Capture the cell that displays the provided text and extract its (x, y) central coordinate. 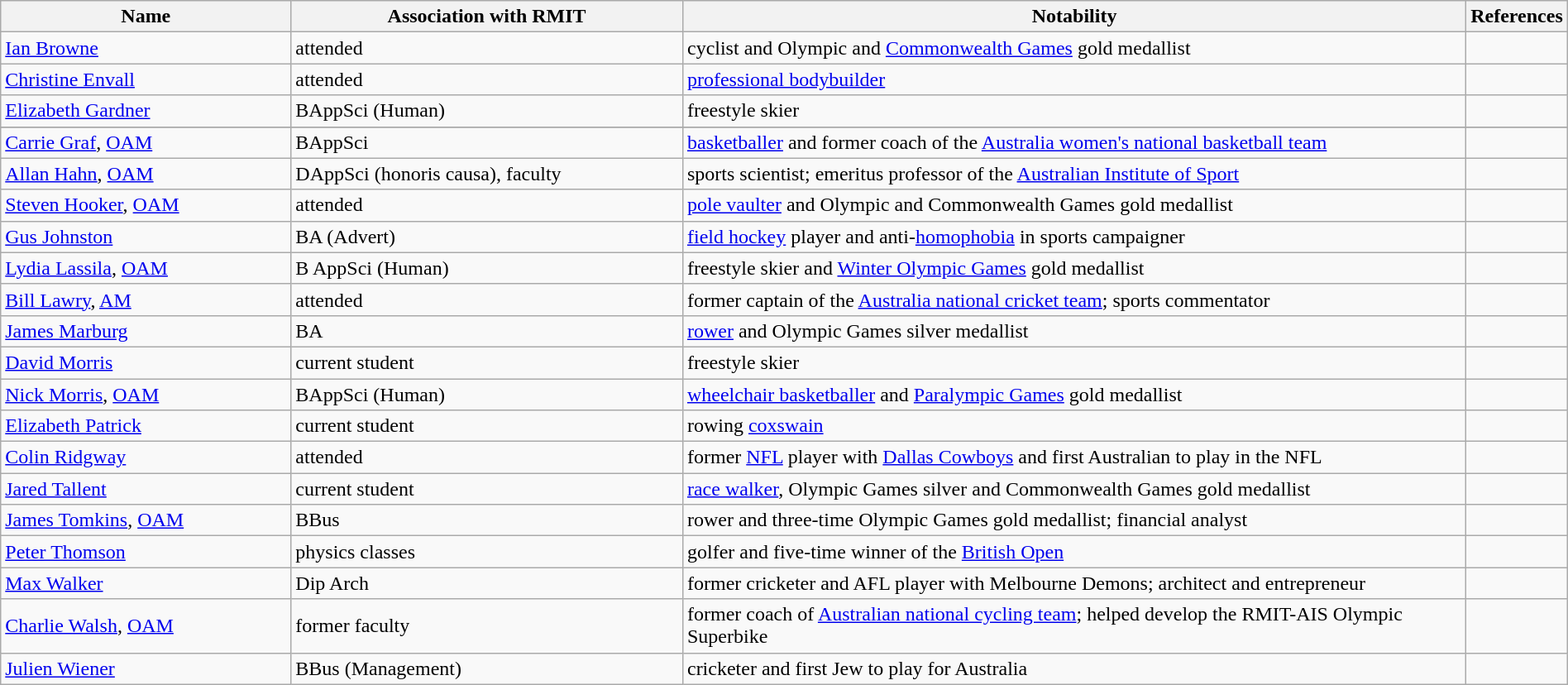
sports scientist; emeritus professor of the Australian Institute of Sport (1073, 174)
BBus (Management) (487, 668)
Carrie Graf, OAM (146, 142)
former faculty (487, 625)
Name (146, 17)
Allan Hahn, OAM (146, 174)
B AppSci (Human) (487, 268)
Colin Ridgway (146, 457)
former coach of Australian national cycling team; helped develop the RMIT-AIS Olympic Superbike (1073, 625)
Notability (1073, 17)
freestyle skier and Winter Olympic Games gold medallist (1073, 268)
BBus (487, 520)
Christine Envall (146, 79)
Peter Thomson (146, 552)
cricketer and first Jew to play for Australia (1073, 668)
Association with RMIT (487, 17)
BAppSci (487, 142)
rowing coxswain (1073, 426)
Dip Arch (487, 583)
Julien Wiener (146, 668)
DAppSci (honoris causa), faculty (487, 174)
cyclist and Olympic and Commonwealth Games gold medallist (1073, 48)
wheelchair basketballer and Paralympic Games gold medallist (1073, 395)
rower and Olympic Games silver medallist (1073, 331)
former cricketer and AFL player with Melbourne Demons; architect and entrepreneur (1073, 583)
basketballer and former coach of the Australia women's national basketball team (1073, 142)
golfer and five-time winner of the British Open (1073, 552)
BA (Advert) (487, 237)
BA (487, 331)
Charlie Walsh, OAM (146, 625)
physics classes (487, 552)
former NFL player with Dallas Cowboys and first Australian to play in the NFL (1073, 457)
James Tomkins, OAM (146, 520)
field hockey player and anti-homophobia in sports campaigner (1073, 237)
former captain of the Australia national cricket team; sports commentator (1073, 299)
pole vaulter and Olympic and Commonwealth Games gold medallist (1073, 205)
Jared Tallent (146, 489)
Ian Browne (146, 48)
Elizabeth Patrick (146, 426)
David Morris (146, 362)
Elizabeth Gardner (146, 111)
References (1517, 17)
James Marburg (146, 331)
Nick Morris, OAM (146, 395)
Max Walker (146, 583)
Gus Johnston (146, 237)
Bill Lawry, AM (146, 299)
rower and three-time Olympic Games gold medallist; financial analyst (1073, 520)
Lydia Lassila, OAM (146, 268)
professional bodybuilder (1073, 79)
race walker, Olympic Games silver and Commonwealth Games gold medallist (1073, 489)
Steven Hooker, OAM (146, 205)
